Return the [X, Y] coordinate for the center point of the cell that contains the specified text.  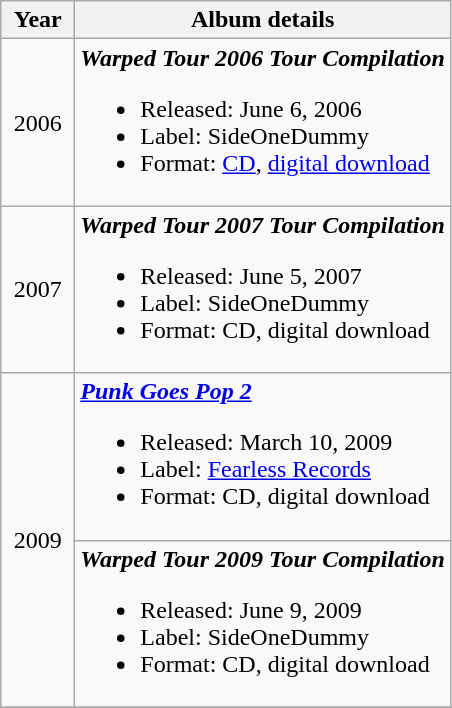
2007 [38, 290]
Year [38, 20]
Warped Tour 2007 Tour CompilationReleased: June 5, 2007Label: SideOneDummyFormat: CD, digital download [263, 290]
Album details [263, 20]
2006 [38, 122]
Warped Tour 2006 Tour CompilationReleased: June 6, 2006Label: SideOneDummyFormat: CD, digital download [263, 122]
Warped Tour 2009 Tour CompilationReleased: June 9, 2009Label: SideOneDummyFormat: CD, digital download [263, 624]
Punk Goes Pop 2Released: March 10, 2009Label: Fearless RecordsFormat: CD, digital download [263, 456]
2009 [38, 540]
